Determine the [X, Y] coordinate at the center of the cell enclosing the given text.  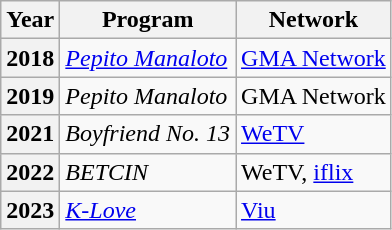
2021 [30, 134]
Network [314, 20]
2019 [30, 96]
K-Love [148, 210]
Boyfriend No. 13 [148, 134]
Viu [314, 210]
2022 [30, 172]
2023 [30, 210]
WeTV, iflix [314, 172]
Year [30, 20]
WeTV [314, 134]
BETCIN [148, 172]
Program [148, 20]
2018 [30, 58]
